Capture the cell that displays the provided text and extract its (X, Y) central coordinate. 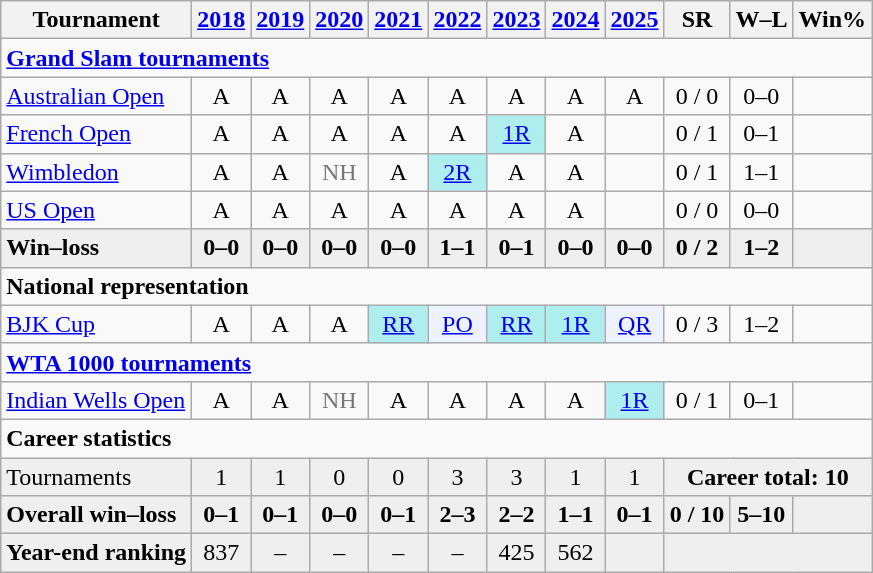
Win% (832, 20)
QR (634, 324)
Overall win–loss (96, 515)
2025 (634, 20)
WTA 1000 tournaments (436, 362)
Win–loss (96, 248)
425 (516, 553)
French Open (96, 134)
Australian Open (96, 96)
837 (222, 553)
Wimbledon (96, 172)
2–2 (516, 515)
BJK Cup (96, 324)
2020 (340, 20)
US Open (96, 210)
Tournament (96, 20)
Career statistics (436, 438)
National representation (436, 286)
PO (458, 324)
0 / 2 (697, 248)
2R (458, 172)
2023 (516, 20)
2024 (576, 20)
Tournaments (96, 477)
W–L (762, 20)
5–10 (762, 515)
Year-end ranking (96, 553)
Career total: 10 (768, 477)
2–3 (458, 515)
562 (576, 553)
2022 (458, 20)
0 / 3 (697, 324)
0 / 10 (697, 515)
Indian Wells Open (96, 400)
2021 (398, 20)
2019 (280, 20)
2018 (222, 20)
Grand Slam tournaments (436, 58)
SR (697, 20)
